Identify which cell holds the provided text, then report its (x, y) central coordinate. 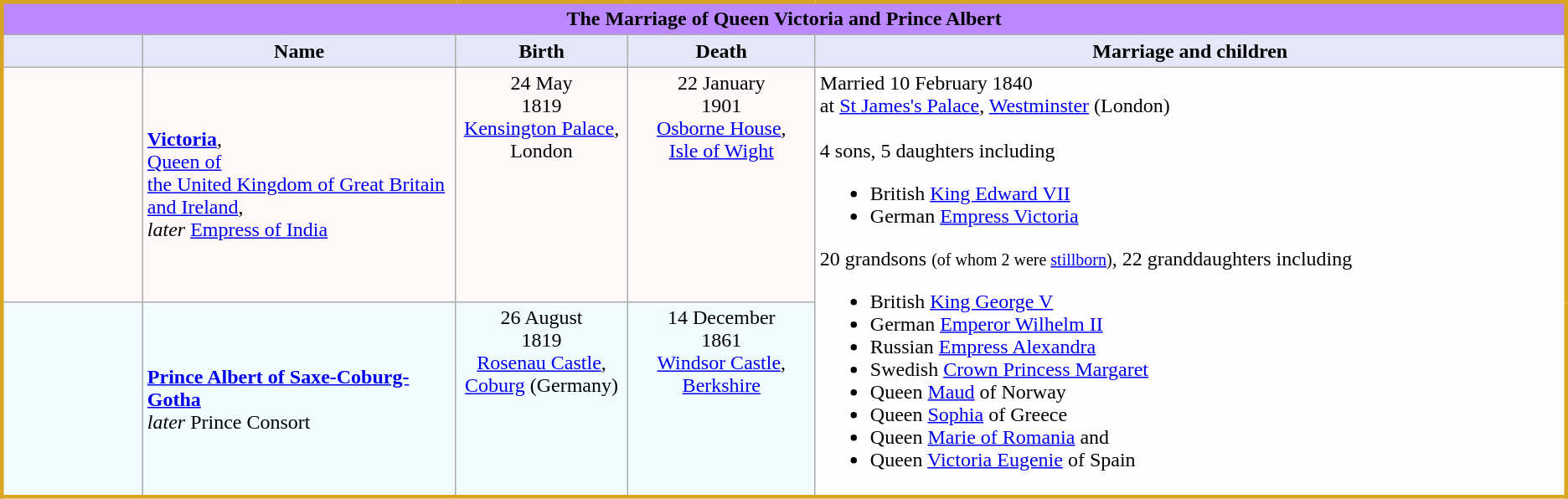
Victoria,Queen of the United Kingdom of Great Britain and Ireland,later Empress of India (299, 184)
The Marriage of Queen Victoria and Prince Albert (784, 18)
26 August1819Rosenau Castle, Coburg (Germany) (541, 399)
Birth (541, 51)
22 January1901Osborne House,Isle of Wight (721, 184)
24 May1819Kensington Palace, London (541, 184)
Prince Albert of Saxe-Coburg-Gothalater Prince Consort (299, 399)
Death (721, 51)
Name (299, 51)
14 December1861Windsor Castle,Berkshire (721, 399)
Marriage and children (1190, 51)
